Capture the cell that displays the provided text and extract its [x, y] central coordinate. 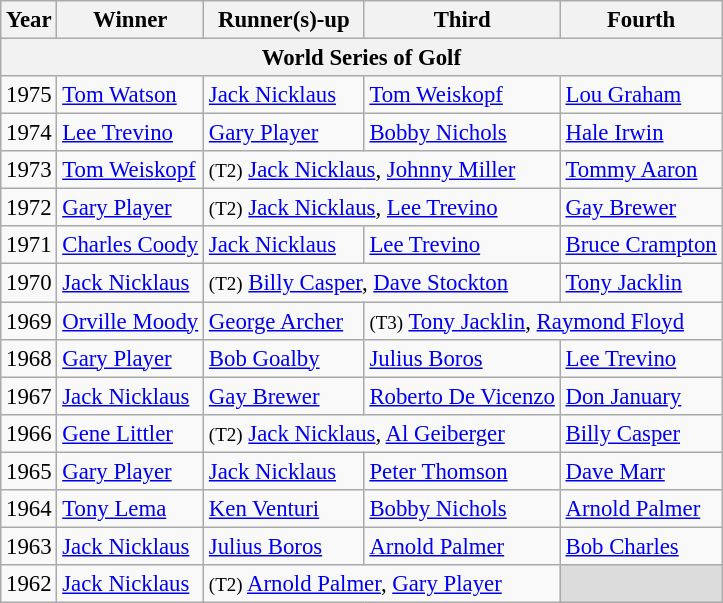
Tony Jacklin [641, 283]
1964 [29, 509]
(T2) Jack Nicklaus, Al Geiberger [382, 433]
Tom Watson [130, 95]
Orville Moody [130, 321]
Ken Venturi [284, 509]
Dave Marr [641, 471]
1962 [29, 584]
Tony Lema [130, 509]
1967 [29, 396]
(T2) Jack Nicklaus, Lee Trevino [382, 208]
1963 [29, 546]
World Series of Golf [362, 58]
Fourth [641, 20]
Lou Graham [641, 95]
Bob Goalby [284, 358]
1966 [29, 433]
(T3) Tony Jacklin, Raymond Floyd [543, 321]
Peter Thomson [462, 471]
Tommy Aaron [641, 170]
Roberto De Vicenzo [462, 396]
1970 [29, 283]
Hale Irwin [641, 133]
1971 [29, 245]
Bruce Crampton [641, 245]
Runner(s)-up [284, 20]
(T2) Jack Nicklaus, Johnny Miller [382, 170]
1975 [29, 95]
Charles Coody [130, 245]
1969 [29, 321]
(T2) Arnold Palmer, Gary Player [382, 584]
1973 [29, 170]
1965 [29, 471]
1974 [29, 133]
Gene Littler [130, 433]
Year [29, 20]
Don January [641, 396]
Winner [130, 20]
Third [462, 20]
George Archer [284, 321]
1972 [29, 208]
(T2) Billy Casper, Dave Stockton [382, 283]
Billy Casper [641, 433]
1968 [29, 358]
Bob Charles [641, 546]
